Scan for the cell matching the given text and deliver its (x, y) coordinate at center. 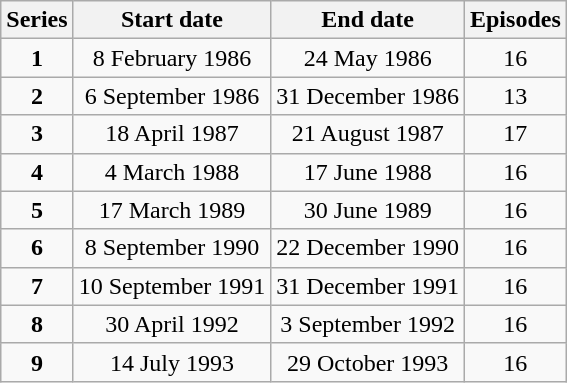
10 September 1991 (172, 286)
1 (37, 58)
8 September 1990 (172, 248)
End date (368, 20)
2 (37, 96)
21 August 1987 (368, 134)
17 (515, 134)
5 (37, 210)
31 December 1986 (368, 96)
6 (37, 248)
9 (37, 362)
Episodes (515, 20)
17 March 1989 (172, 210)
3 September 1992 (368, 324)
4 (37, 172)
13 (515, 96)
18 April 1987 (172, 134)
7 (37, 286)
14 July 1993 (172, 362)
Start date (172, 20)
8 (37, 324)
Series (37, 20)
17 June 1988 (368, 172)
31 December 1991 (368, 286)
6 September 1986 (172, 96)
30 April 1992 (172, 324)
3 (37, 134)
4 March 1988 (172, 172)
30 June 1989 (368, 210)
24 May 1986 (368, 58)
22 December 1990 (368, 248)
29 October 1993 (368, 362)
8 February 1986 (172, 58)
